Determine the (X, Y) coordinate at the center of the cell enclosing the given text.  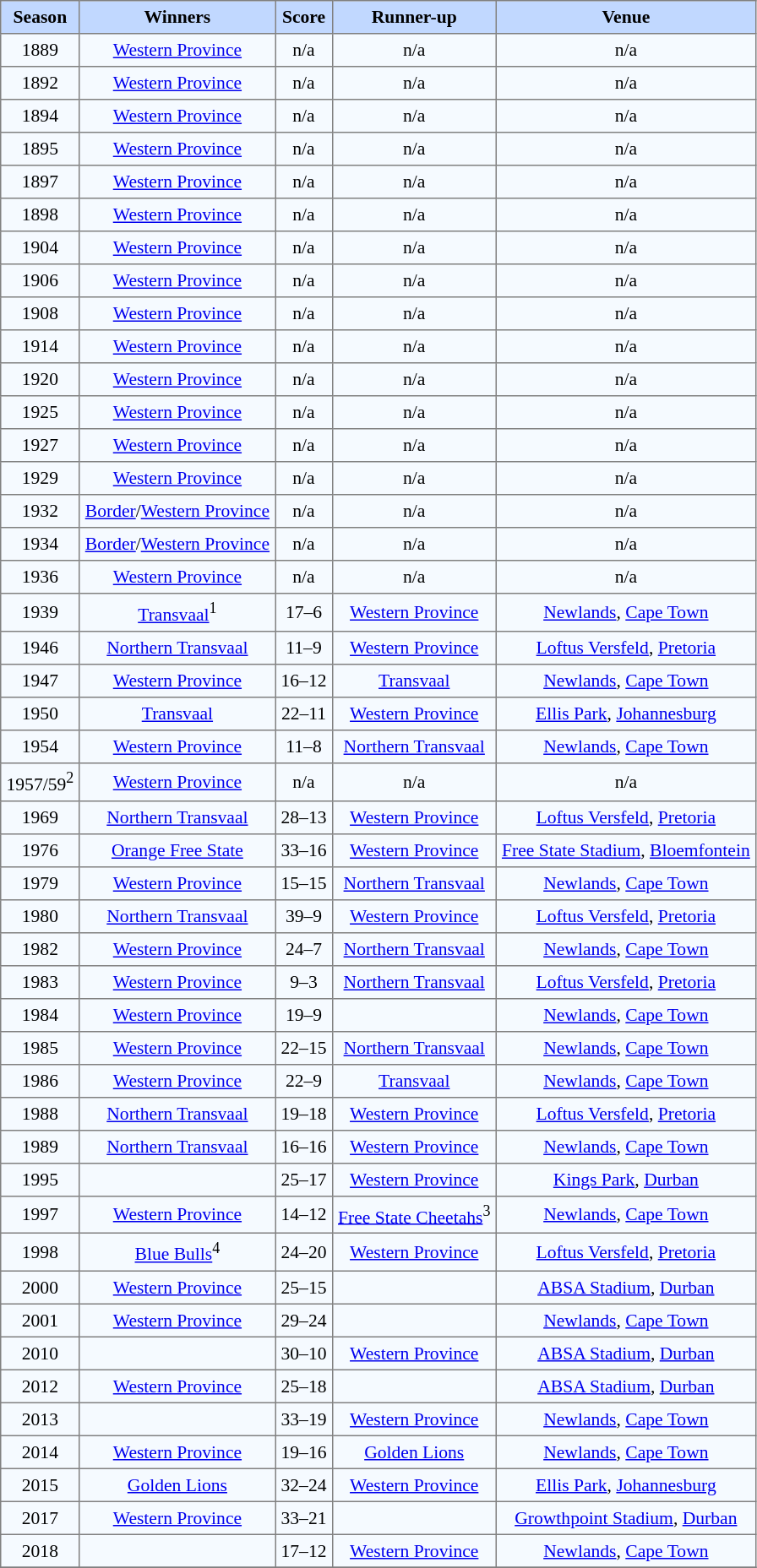
1929 (41, 478)
1989 (41, 1147)
1889 (41, 51)
Venue (625, 17)
25–17 (304, 1179)
32–24 (304, 1486)
Free State Stadium, Bloemfontein (625, 849)
2018 (41, 1552)
1908 (41, 314)
33–21 (304, 1518)
1969 (41, 817)
2017 (41, 1518)
28–13 (304, 817)
2015 (41, 1486)
14–12 (304, 1214)
33–19 (304, 1420)
2013 (41, 1420)
1894 (41, 117)
17–6 (304, 613)
1895 (41, 149)
24–7 (304, 949)
19–9 (304, 1015)
Kings Park, Durban (625, 1179)
25–15 (304, 1289)
1920 (41, 380)
33–16 (304, 849)
2000 (41, 1289)
22–15 (304, 1047)
29–24 (304, 1321)
15–15 (304, 883)
19–18 (304, 1113)
1957/592 (41, 782)
24–20 (304, 1253)
1939 (41, 613)
1983 (41, 981)
1936 (41, 578)
30–10 (304, 1354)
11–9 (304, 647)
Growthpoint Stadium, Durban (625, 1518)
1927 (41, 446)
1898 (41, 214)
1976 (41, 849)
Free State Cheetahs3 (414, 1214)
Runner-up (414, 17)
25–18 (304, 1386)
22–11 (304, 713)
1982 (41, 949)
1906 (41, 280)
1947 (41, 681)
1946 (41, 647)
16–16 (304, 1147)
1904 (41, 248)
19–16 (304, 1452)
Score (304, 17)
1934 (41, 544)
1980 (41, 915)
1914 (41, 346)
17–12 (304, 1552)
16–12 (304, 681)
9–3 (304, 981)
1997 (41, 1214)
1984 (41, 1015)
2010 (41, 1354)
1988 (41, 1113)
1954 (41, 746)
1995 (41, 1179)
1979 (41, 883)
1950 (41, 713)
2001 (41, 1321)
1925 (41, 412)
11–8 (304, 746)
Blue Bulls4 (177, 1253)
1986 (41, 1081)
Winners (177, 17)
Orange Free State (177, 849)
1892 (41, 83)
Season (41, 17)
1998 (41, 1253)
39–9 (304, 915)
22–9 (304, 1081)
1897 (41, 182)
Transvaal1 (177, 613)
2012 (41, 1386)
1932 (41, 512)
1985 (41, 1047)
2014 (41, 1452)
